Locate the cell with the specified text and output its (X, Y) center coordinate. 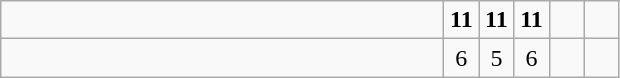
5 (496, 58)
